Determine the [X, Y] coordinate at the center of the cell enclosing the given text.  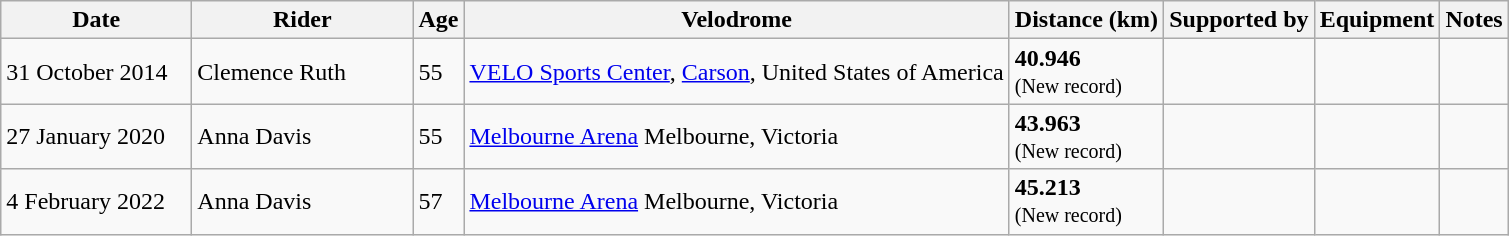
Age [438, 20]
45.213(New record) [1086, 202]
Clemence Ruth [302, 72]
Supported by [1239, 20]
27 January 2020 [96, 136]
Rider [302, 20]
Velodrome [736, 20]
Notes [1474, 20]
VELO Sports Center, Carson, United States of America [736, 72]
40.946(New record) [1086, 72]
Date [96, 20]
Equipment [1377, 20]
4 February 2022 [96, 202]
Distance (km) [1086, 20]
57 [438, 202]
31 October 2014 [96, 72]
43.963(New record) [1086, 136]
